Locate the cell with the specified text and output its [x, y] center coordinate. 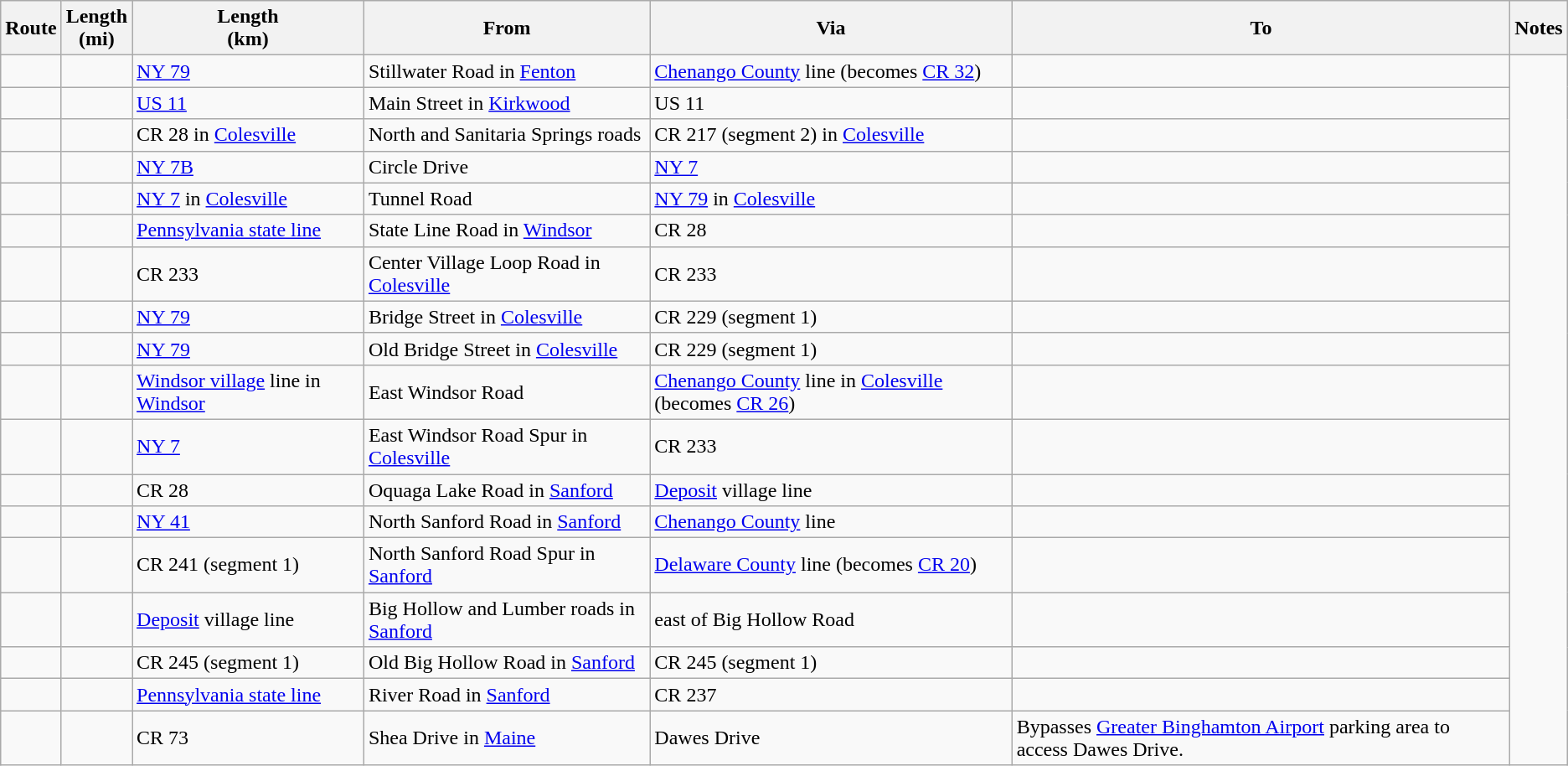
North Sanford Road in Sanford [506, 522]
CR 237 [831, 695]
East Windsor Road [506, 392]
North Sanford Road Spur in Sanford [506, 565]
North and Sanitaria Springs roads [506, 135]
east of Big Hollow Road [831, 620]
From [506, 28]
Dawes Drive [831, 738]
Chenango County line in Colesville (becomes CR 26) [831, 392]
Oquaga Lake Road in Sanford [506, 490]
Shea Drive in Maine [506, 738]
East Windsor Road Spur in Colesville [506, 446]
Stillwater Road in Fenton [506, 71]
CR 241 (segment 1) [248, 565]
To [1261, 28]
Route [31, 28]
NY 41 [248, 522]
Big Hollow and Lumber roads in Sanford [506, 620]
Length(mi) [96, 28]
Main Street in Kirkwood [506, 103]
NY 7 in Colesville [248, 199]
CR 217 (segment 2) in Colesville [831, 135]
CR 28 in Colesville [248, 135]
Length(km) [248, 28]
Old Big Hollow Road in Sanford [506, 663]
Chenango County line [831, 522]
Via [831, 28]
Bridge Street in Colesville [506, 317]
Notes [1539, 28]
Center Village Loop Road in Colesville [506, 273]
Chenango County line (becomes CR 32) [831, 71]
Circle Drive [506, 167]
Tunnel Road [506, 199]
NY 79 in Colesville [831, 199]
River Road in Sanford [506, 695]
CR 73 [248, 738]
Windsor village line in Windsor [248, 392]
NY 7B [248, 167]
State Line Road in Windsor [506, 230]
Bypasses Greater Binghamton Airport parking area to access Dawes Drive. [1261, 738]
Old Bridge Street in Colesville [506, 349]
Delaware County line (becomes CR 20) [831, 565]
